Search for the cell housing the specified text and yield its (x, y) center coordinate. 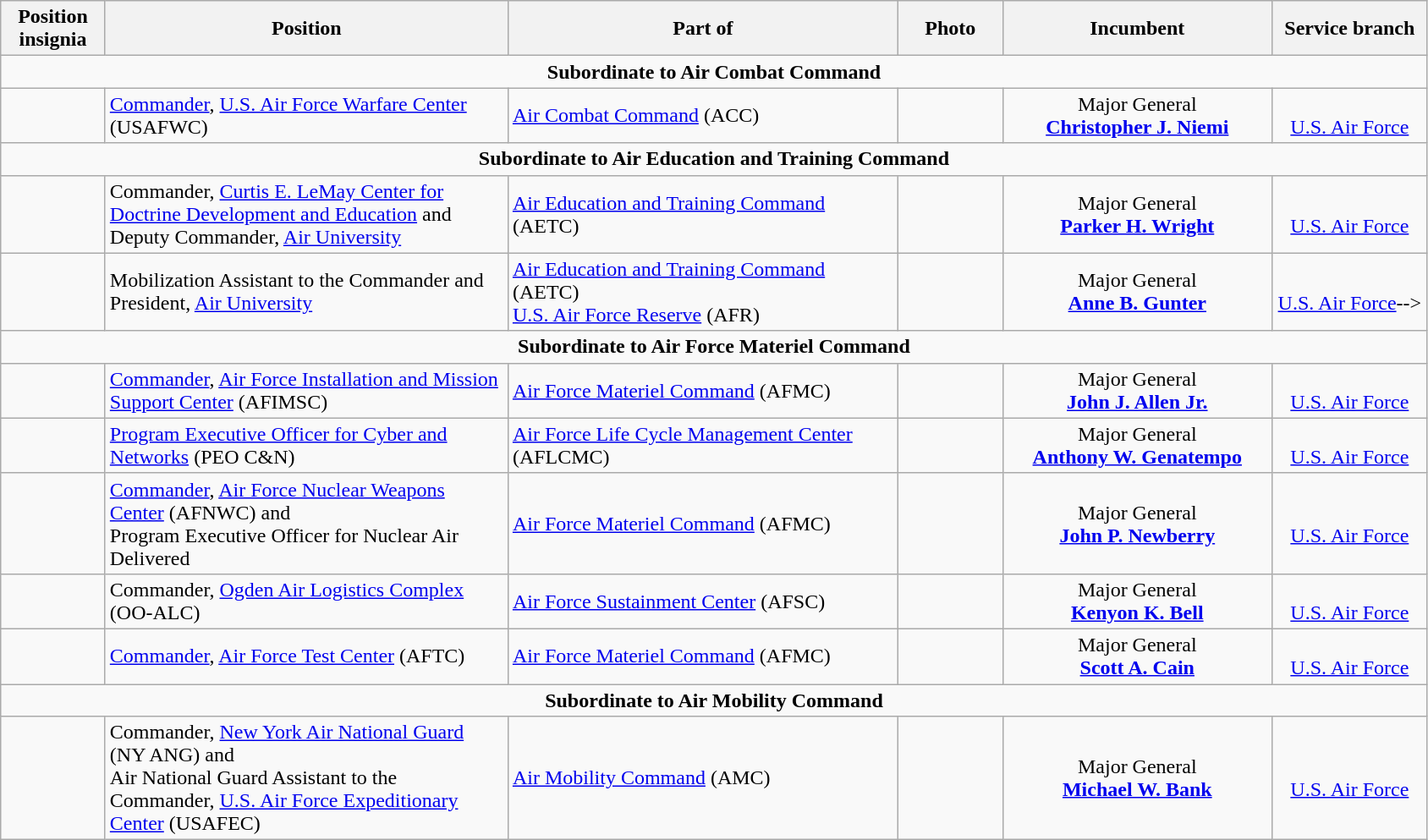
Commander, Air Force Nuclear Weapons Center (AFNWC) andProgram Executive Officer for Nuclear Air Delivered (306, 523)
Subordinate to Air Education and Training Command (714, 159)
Commander, Curtis E. LeMay Center for Doctrine Development and Education andDeputy Commander, Air University (306, 214)
Commander, Ogden Air Logistics Complex (OO-ALC) (306, 601)
Program Executive Officer for Cyber and Networks (PEO C&N) (306, 445)
Position (306, 29)
Air Mobility Command (AMC) (702, 778)
Service branch (1350, 29)
Major GeneralJohn J. Allen Jr. (1137, 391)
Air Combat Command (ACC) (702, 115)
Incumbent (1137, 29)
Air Education and Training Command (AETC) (702, 214)
Major GeneralAnthony W. Genatempo (1137, 445)
Air Education and Training Command (AETC) U.S. Air Force Reserve (AFR) (702, 292)
Major GeneralScott A. Cain (1137, 656)
Commander, Air Force Test Center (AFTC) (306, 656)
U.S. Air Force--> (1350, 292)
Commander, New York Air National Guard (NY ANG) andAir National Guard Assistant to the Commander, U.S. Air Force Expeditionary Center (USAFEC) (306, 778)
Major GeneralMichael W. Bank (1137, 778)
Major GeneralKenyon K. Bell (1137, 601)
Photo (950, 29)
Subordinate to Air Combat Command (714, 72)
Major GeneralParker H. Wright (1137, 214)
Major GeneralJohn P. Newberry (1137, 523)
Part of (702, 29)
Air Force Life Cycle Management Center (AFLCMC) (702, 445)
Major GeneralChristopher J. Niemi (1137, 115)
Air Force Sustainment Center (AFSC) (702, 601)
Position insignia (53, 29)
Subordinate to Air Force Materiel Command (714, 347)
Subordinate to Air Mobility Command (714, 700)
Major GeneralAnne B. Gunter (1137, 292)
Commander, U.S. Air Force Warfare Center (USAFWC) (306, 115)
Mobilization Assistant to the Commander and President, Air University (306, 292)
Commander, Air Force Installation and Mission Support Center (AFIMSC) (306, 391)
